Find where the given text appears and provide that cell's center as (X, Y) coordinate. 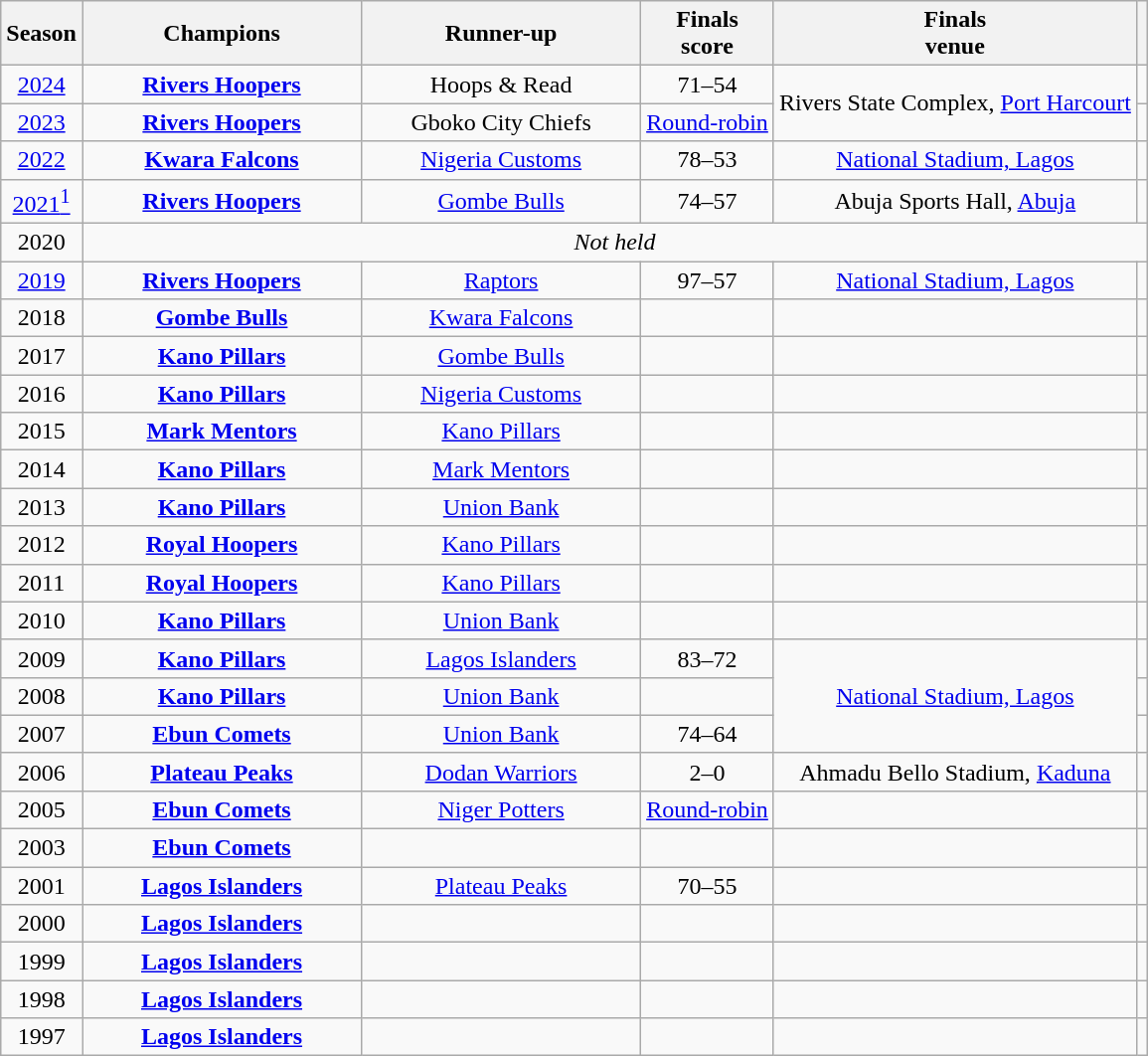
2005 (42, 809)
Gboko City Chiefs (501, 122)
Ahmadu Bello Stadium, Kaduna (954, 772)
Runner-up (501, 34)
2024 (42, 85)
2003 (42, 848)
2–0 (708, 772)
74–57 (708, 201)
2012 (42, 545)
Not held (614, 243)
Season (42, 34)
2008 (42, 696)
2020 (42, 243)
Hoops & Read (501, 85)
Finalsscore (708, 34)
Abuja Sports Hall, Abuja (954, 201)
2018 (42, 318)
2022 (42, 160)
2015 (42, 432)
2000 (42, 924)
2001 (42, 886)
2014 (42, 469)
2011 (42, 583)
Niger Potters (501, 809)
1997 (42, 1037)
2023 (42, 122)
Rivers State Complex, Port Harcourt (954, 103)
2007 (42, 734)
83–72 (708, 658)
97–57 (708, 280)
2006 (42, 772)
2017 (42, 356)
2013 (42, 507)
71–54 (708, 85)
70–55 (708, 886)
78–53 (708, 160)
20211 (42, 201)
74–64 (708, 734)
Dodan Warriors (501, 772)
Finalsvenue (954, 34)
1999 (42, 962)
1998 (42, 999)
Raptors (501, 280)
2010 (42, 620)
2016 (42, 394)
2009 (42, 658)
Champions (221, 34)
2019 (42, 280)
